Provide the [x, y] coordinate of the cell's center where the given text is located.  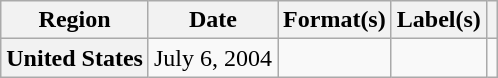
July 6, 2004 [212, 58]
Region [75, 20]
Label(s) [438, 20]
United States [75, 58]
Date [212, 20]
Format(s) [335, 20]
